Extract the (x, y) coordinate from the center of the cell holding the provided text.  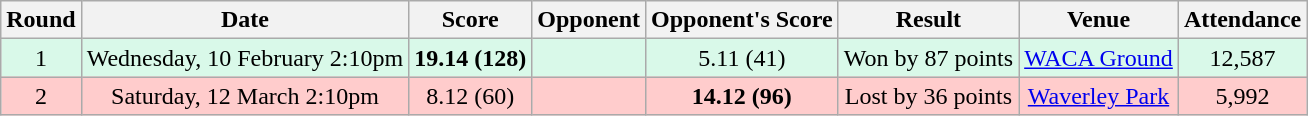
5,992 (1242, 96)
Score (470, 20)
Result (928, 20)
Lost by 36 points (928, 96)
Opponent's Score (742, 20)
Opponent (589, 20)
Waverley Park (1099, 96)
19.14 (128) (470, 58)
2 (41, 96)
14.12 (96) (742, 96)
Venue (1099, 20)
1 (41, 58)
Won by 87 points (928, 58)
8.12 (60) (470, 96)
Date (245, 20)
Saturday, 12 March 2:10pm (245, 96)
5.11 (41) (742, 58)
Round (41, 20)
Attendance (1242, 20)
Wednesday, 10 February 2:10pm (245, 58)
12,587 (1242, 58)
WACA Ground (1099, 58)
